Provide the (X, Y) coordinate of the cell's center where the given text is located.  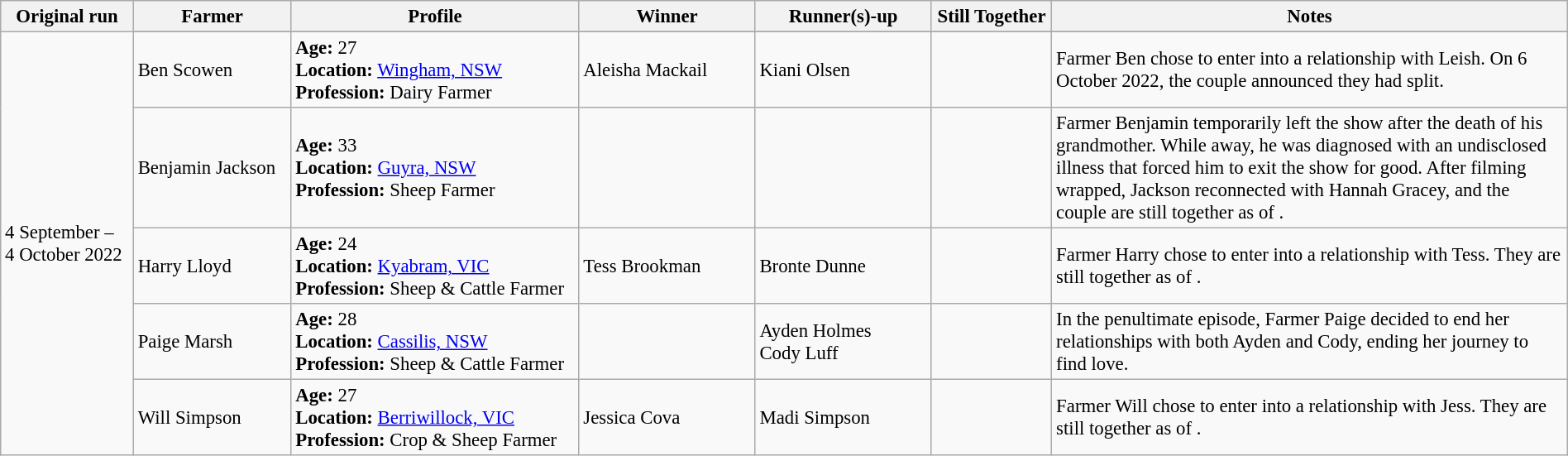
Aleisha Mackail (667, 70)
Kiani Olsen (844, 70)
Farmer Harry chose to enter into a relationship with Tess. They are still together as of . (1310, 266)
Age: 27 Location: Berriwillock, VIC Profession: Crop & Sheep Farmer (435, 418)
Age: 33 Location: Guyra, NSW Profession: Sheep Farmer (435, 168)
Age: 27 Location: Wingham, NSW Profession: Dairy Farmer (435, 70)
Bronte Dunne (844, 266)
Farmer Will chose to enter into a relationship with Jess. They are still together as of . (1310, 418)
4 September – 4 October 2022 (68, 244)
Notes (1310, 17)
Will Simpson (212, 418)
Original run (68, 17)
Tess Brookman (667, 266)
Paige Marsh (212, 342)
Still Together (992, 17)
Benjamin Jackson (212, 168)
Ayden Holmes Cody Luff (844, 342)
Madi Simpson (844, 418)
Age: 28 Location: Cassilis, NSW Profession: Sheep & Cattle Farmer (435, 342)
Ben Scowen (212, 70)
In the penultimate episode, Farmer Paige decided to end her relationships with both Ayden and Cody, ending her journey to find love. (1310, 342)
Jessica Cova (667, 418)
Winner (667, 17)
Farmer (212, 17)
Harry Lloyd (212, 266)
Farmer Ben chose to enter into a relationship with Leish. On 6 October 2022, the couple announced they had split. (1310, 70)
Profile (435, 17)
Age: 24 Location: Kyabram, VIC Profession: Sheep & Cattle Farmer (435, 266)
Runner(s)-up (844, 17)
